Search for the cell housing the specified text and yield its (X, Y) center coordinate. 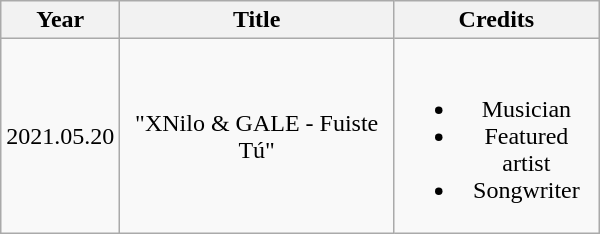
Year (60, 20)
Credits (496, 20)
Title (257, 20)
2021.05.20 (60, 136)
"XNilo & GALE - Fuiste Tú" (257, 136)
MusicianFeatured artistSongwriter (496, 136)
